From the cell containing the given text, extract its center point as [x, y] coordinate. 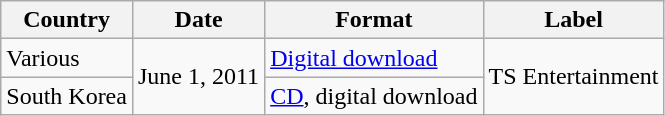
Label [574, 20]
Date [198, 20]
CD, digital download [374, 96]
Country [67, 20]
TS Entertainment [574, 77]
Format [374, 20]
Various [67, 58]
South Korea [67, 96]
June 1, 2011 [198, 77]
Digital download [374, 58]
